Provide the [x, y] coordinate of the cell's center where the given text is located.  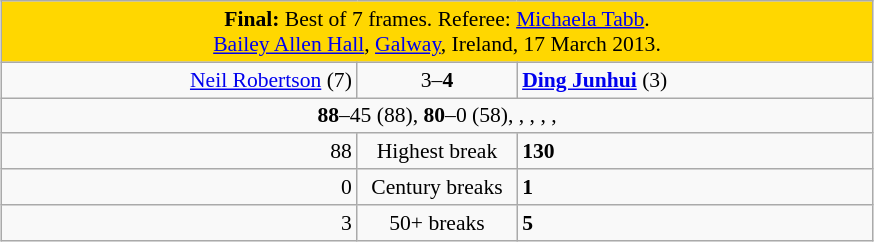
Century breaks [437, 187]
5 [694, 223]
50+ breaks [437, 223]
130 [694, 152]
1 [694, 187]
88–45 (88), 80–0 (58), , , , , [437, 116]
Final: Best of 7 frames. Referee: Michaela Tabb.Bailey Allen Hall, Galway, Ireland, 17 March 2013. [437, 32]
0 [180, 187]
3 [180, 223]
88 [180, 152]
Highest break [437, 152]
Neil Robertson (7) [180, 80]
3–4 [437, 80]
Ding Junhui (3) [694, 80]
